Scan for the cell matching the given text and deliver its (X, Y) coordinate at center. 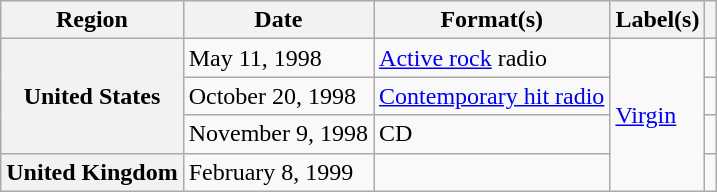
United Kingdom (92, 172)
October 20, 1998 (278, 96)
United States (92, 96)
Format(s) (492, 20)
Contemporary hit radio (492, 96)
Virgin (658, 115)
Active rock radio (492, 58)
Date (278, 20)
May 11, 1998 (278, 58)
CD (492, 134)
November 9, 1998 (278, 134)
Region (92, 20)
Label(s) (658, 20)
February 8, 1999 (278, 172)
